Scan for the cell matching the given text and deliver its (x, y) coordinate at center. 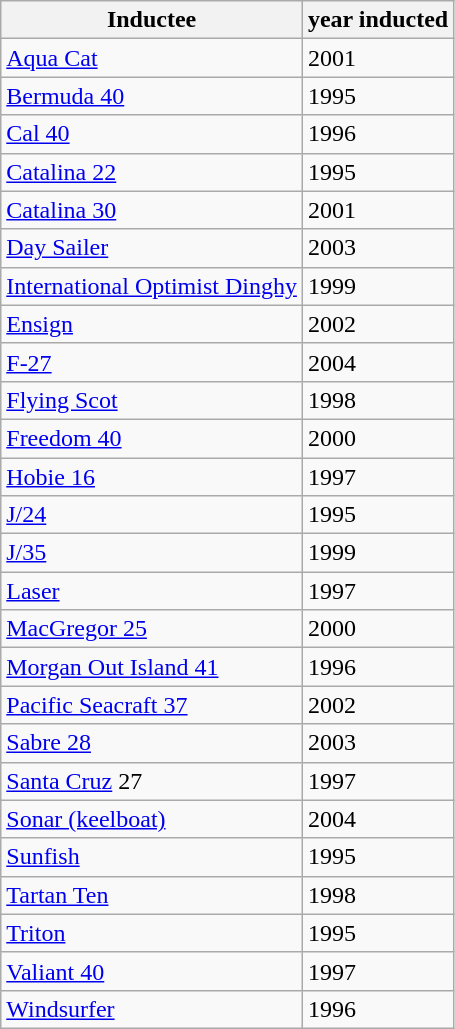
J/35 (152, 553)
Hobie 16 (152, 477)
J/24 (152, 515)
Bermuda 40 (152, 96)
Catalina 22 (152, 172)
Windsurfer (152, 1009)
Flying Scot (152, 400)
Pacific Seacraft 37 (152, 705)
Santa Cruz 27 (152, 781)
Aqua Cat (152, 58)
Inductee (152, 20)
Valiant 40 (152, 971)
Sabre 28 (152, 743)
Tartan Ten (152, 895)
International Optimist Dinghy (152, 286)
MacGregor 25 (152, 629)
Freedom 40 (152, 438)
Sunfish (152, 857)
Ensign (152, 324)
F-27 (152, 362)
Day Sailer (152, 248)
Morgan Out Island 41 (152, 667)
year inducted (378, 20)
Cal 40 (152, 134)
Laser (152, 591)
Triton (152, 933)
Sonar (keelboat) (152, 819)
Catalina 30 (152, 210)
